Capture the cell that displays the provided text and extract its [X, Y] central coordinate. 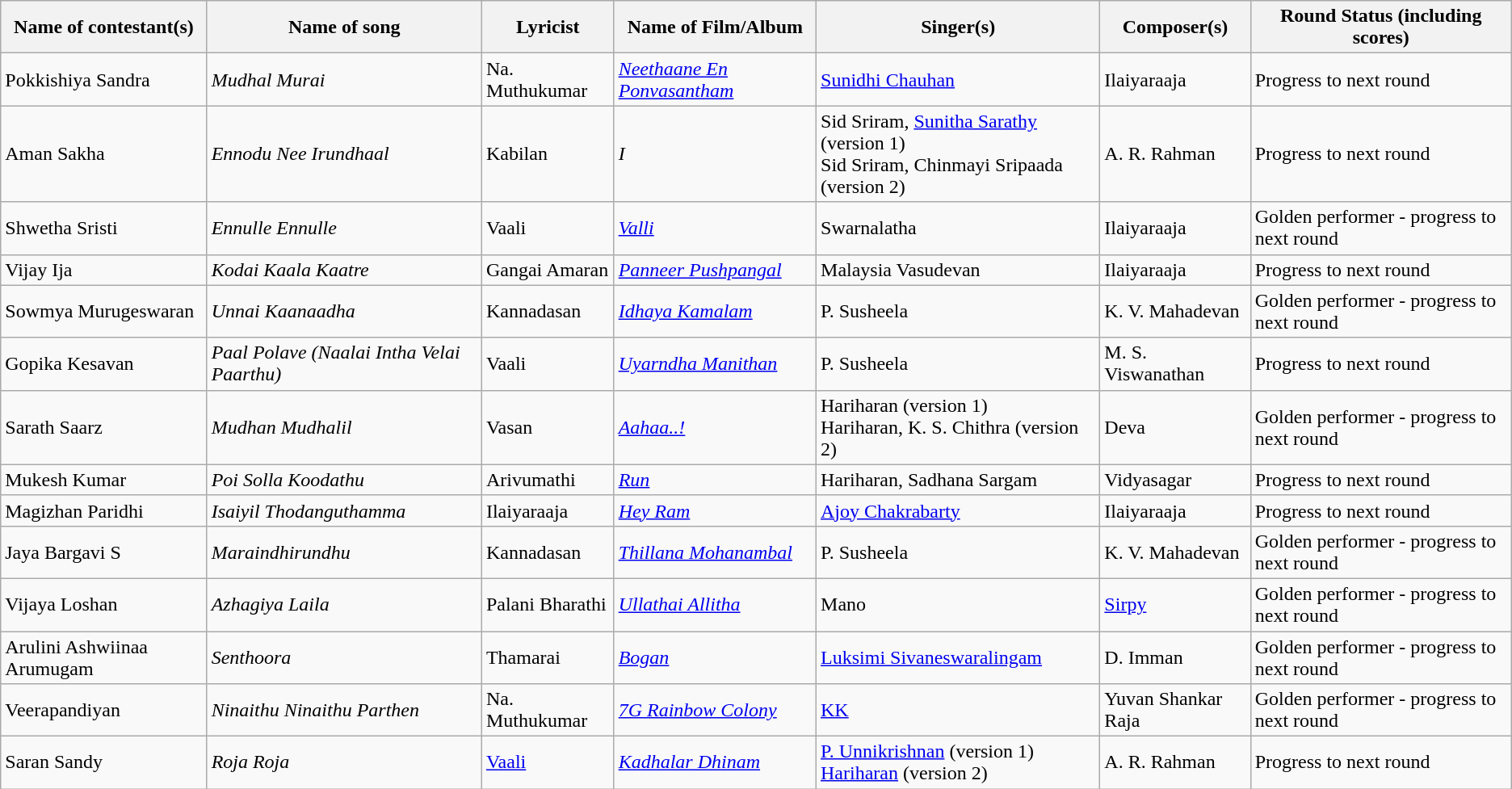
Singer(s) [958, 27]
Roja Roja [344, 762]
Aahaa..! [715, 427]
Thamarai [548, 657]
Ullathai Allitha [715, 604]
Yuvan Shankar Raja [1175, 711]
Gopika Kesavan [103, 363]
Run [715, 480]
Kadhalar Dhinam [715, 762]
Mudhal Murai [344, 79]
Name of song [344, 27]
Bogan [715, 657]
Arulini Ashwiinaa Arumugam [103, 657]
P. Unnikrishnan (version 1)Hariharan (version 2) [958, 762]
Shwetha Sristi [103, 228]
Uyarndha Manithan [715, 363]
Azhagiya Laila [344, 604]
Sid Sriram, Sunitha Sarathy (version 1)Sid Sriram, Chinmayi Sripaada (version 2) [958, 153]
Ajoy Chakrabarty [958, 510]
Sunidhi Chauhan [958, 79]
Round Status (including scores) [1381, 27]
Luksimi Sivaneswaralingam [958, 657]
Hariharan (version 1)Hariharan, K. S. Chithra (version 2) [958, 427]
Vijay Ija [103, 270]
Gangai Amaran [548, 270]
Poi Solla Koodathu [344, 480]
Kabilan [548, 153]
KK [958, 711]
7G Rainbow Colony [715, 711]
Hariharan, Sadhana Sargam [958, 480]
Kodai Kaala Kaatre [344, 270]
Paal Polave (Naalai Intha Velai Paarthu) [344, 363]
Palani Bharathi [548, 604]
Arivumathi [548, 480]
Lyricist [548, 27]
Name of Film/Album [715, 27]
D. Imman [1175, 657]
Neethaane En Ponvasantham [715, 79]
Mukesh Kumar [103, 480]
Malaysia Vasudevan [958, 270]
Sowmya Murugeswaran [103, 312]
Deva [1175, 427]
Aman Sakha [103, 153]
Unnai Kaanaadha [344, 312]
Mano [958, 604]
Thillana Mohanambal [715, 552]
I [715, 153]
Ennulle Ennulle [344, 228]
Maraindhirundhu [344, 552]
Composer(s) [1175, 27]
Pokkishiya Sandra [103, 79]
Ennodu Nee Irundhaal [344, 153]
Senthoora [344, 657]
Valli [715, 228]
M. S. Viswanathan [1175, 363]
Ninaithu Ninaithu Parthen [344, 711]
Vijaya Loshan [103, 604]
Vasan [548, 427]
Hey Ram [715, 510]
Jaya Bargavi S [103, 552]
Veerapandiyan [103, 711]
Sirpy [1175, 604]
Saran Sandy [103, 762]
Mudhan Mudhalil [344, 427]
Name of contestant(s) [103, 27]
Swarnalatha [958, 228]
Vidyasagar [1175, 480]
Magizhan Paridhi [103, 510]
Isaiyil Thodanguthamma [344, 510]
Idhaya Kamalam [715, 312]
Sarath Saarz [103, 427]
Panneer Pushpangal [715, 270]
